Identify which cell holds the provided text, then report its [X, Y] central coordinate. 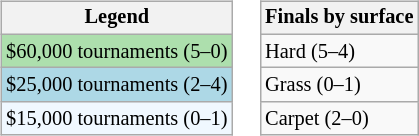
Grass (0–1) [339, 85]
$25,000 tournaments (2–4) [116, 85]
Hard (5–4) [339, 51]
Finals by surface [339, 18]
Carpet (2–0) [339, 119]
$15,000 tournaments (0–1) [116, 119]
$60,000 tournaments (5–0) [116, 51]
Legend [116, 18]
